Detect which cell encompasses the target text, then output its [X, Y] center coordinate. 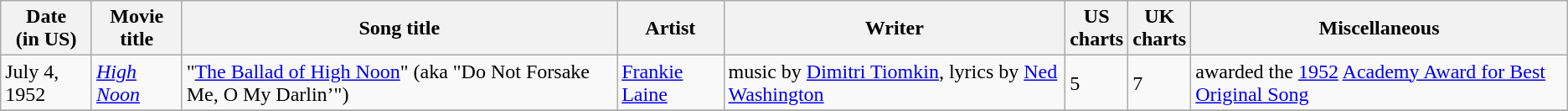
Artist [670, 29]
US charts [1097, 29]
Miscellaneous [1380, 29]
7 [1159, 82]
UKcharts [1159, 29]
Writer [895, 29]
High Noon [137, 82]
5 [1097, 82]
Song title [400, 29]
Date(in US) [47, 29]
July 4, 1952 [47, 82]
music by Dimitri Tiomkin, lyrics by Ned Washington [895, 82]
Movie title [137, 29]
Frankie Laine [670, 82]
awarded the 1952 Academy Award for Best Original Song [1380, 82]
"The Ballad of High Noon" (aka "Do Not Forsake Me, O My Darlin’") [400, 82]
